Scan for the cell matching the given text and deliver its [x, y] coordinate at center. 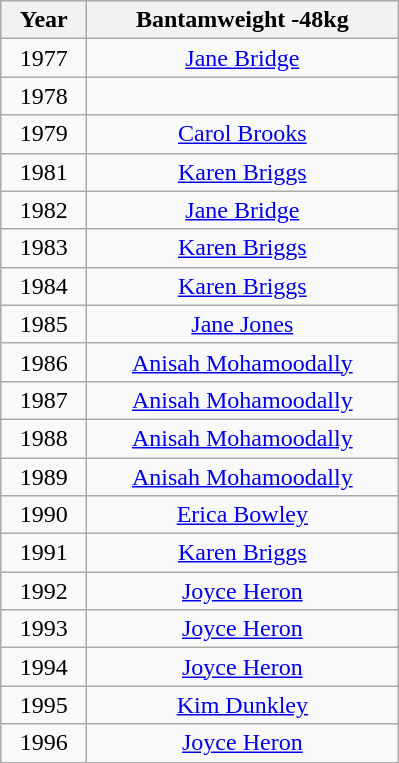
1994 [44, 667]
1990 [44, 515]
Carol Brooks [242, 134]
1982 [44, 210]
1988 [44, 438]
1977 [44, 58]
Erica Bowley [242, 515]
Kim Dunkley [242, 705]
Bantamweight -48kg [242, 20]
1981 [44, 172]
1991 [44, 553]
1993 [44, 629]
1992 [44, 591]
Year [44, 20]
1979 [44, 134]
1984 [44, 286]
1996 [44, 743]
1995 [44, 705]
Jane Jones [242, 324]
1978 [44, 96]
1986 [44, 362]
1987 [44, 400]
1983 [44, 248]
1989 [44, 477]
1985 [44, 324]
